Output the (X, Y) coordinate of the center of the cell containing the given text.  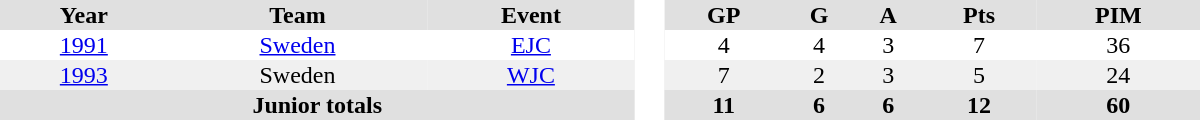
G (818, 15)
12 (980, 105)
EJC (530, 45)
11 (724, 105)
WJC (530, 75)
2 (818, 75)
5 (980, 75)
36 (1118, 45)
A (888, 15)
Junior totals (317, 105)
Pts (980, 15)
Year (84, 15)
PIM (1118, 15)
Event (530, 15)
Team (298, 15)
24 (1118, 75)
1993 (84, 75)
60 (1118, 105)
1991 (84, 45)
GP (724, 15)
